Capture the cell that displays the provided text and extract its [X, Y] central coordinate. 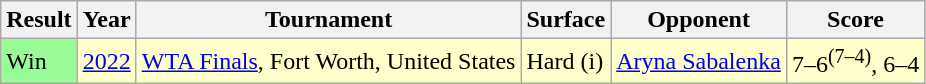
WTA Finals, Fort Worth, United States [328, 62]
2022 [106, 62]
Opponent [699, 20]
Aryna Sabalenka [699, 62]
Year [106, 20]
Hard (i) [566, 62]
Win [39, 62]
Surface [566, 20]
Result [39, 20]
Score [855, 20]
Tournament [328, 20]
7–6(7–4), 6–4 [855, 62]
